Pinpoint the cell where the given text exists, returning its (x, y) midpoint coordinate. 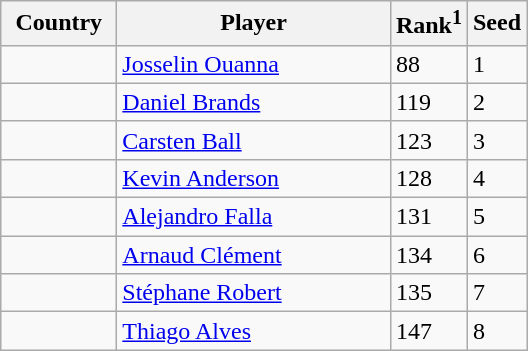
2 (496, 102)
Alejandro Falla (254, 217)
88 (428, 64)
Seed (496, 24)
4 (496, 178)
Carsten Ball (254, 140)
Player (254, 24)
Arnaud Clément (254, 255)
Daniel Brands (254, 102)
Rank1 (428, 24)
131 (428, 217)
134 (428, 255)
6 (496, 255)
119 (428, 102)
147 (428, 331)
7 (496, 293)
135 (428, 293)
128 (428, 178)
1 (496, 64)
8 (496, 331)
Thiago Alves (254, 331)
123 (428, 140)
Josselin Ouanna (254, 64)
Country (59, 24)
5 (496, 217)
Stéphane Robert (254, 293)
Kevin Anderson (254, 178)
3 (496, 140)
